Provide the [X, Y] coordinate of the cell's center where the given text is located.  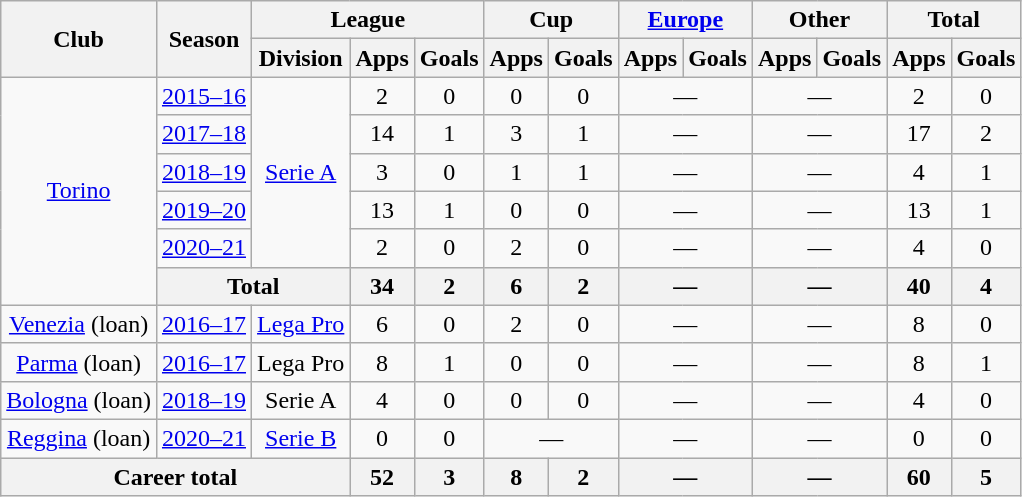
Other [819, 20]
2019–20 [204, 210]
Cup [551, 20]
Parma (loan) [79, 362]
Season [204, 39]
Bologna (loan) [79, 400]
52 [382, 477]
14 [382, 134]
34 [382, 286]
2015–16 [204, 96]
60 [919, 477]
Torino [79, 191]
Serie B [301, 438]
5 [986, 477]
Venezia (loan) [79, 324]
17 [919, 134]
2017–18 [204, 134]
Career total [176, 477]
Reggina (loan) [79, 438]
Club [79, 39]
40 [919, 286]
League [368, 20]
Division [301, 58]
Europe [685, 20]
